From the cell containing the given text, extract its center point as (x, y) coordinate. 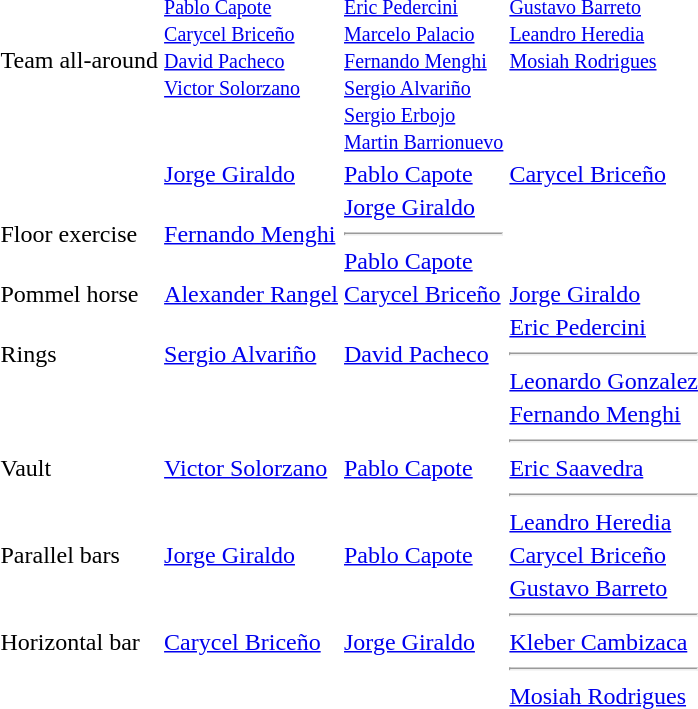
Jorge GiraldoPablo Capote (424, 234)
David Pacheco (424, 354)
Fernando Menghi (252, 234)
Alexander Rangel (252, 294)
Victor Solorzano (252, 468)
Carycel Briceño (424, 294)
Sergio Alvariño (252, 354)
